Locate the cell with the specified text and output its [X, Y] center coordinate. 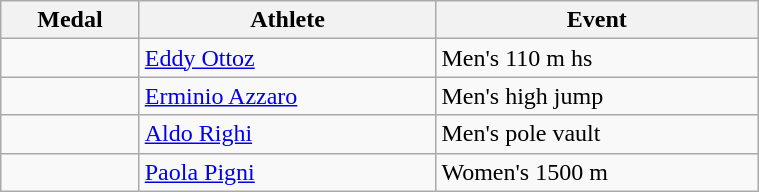
Athlete [288, 20]
Men's high jump [597, 96]
Event [597, 20]
Women's 1500 m [597, 172]
Paola Pigni [288, 172]
Eddy Ottoz [288, 58]
Erminio Azzaro [288, 96]
Men's pole vault [597, 134]
Medal [70, 20]
Men's 110 m hs [597, 58]
Aldo Righi [288, 134]
